Extract the [x, y] coordinate from the center of the cell holding the provided text.  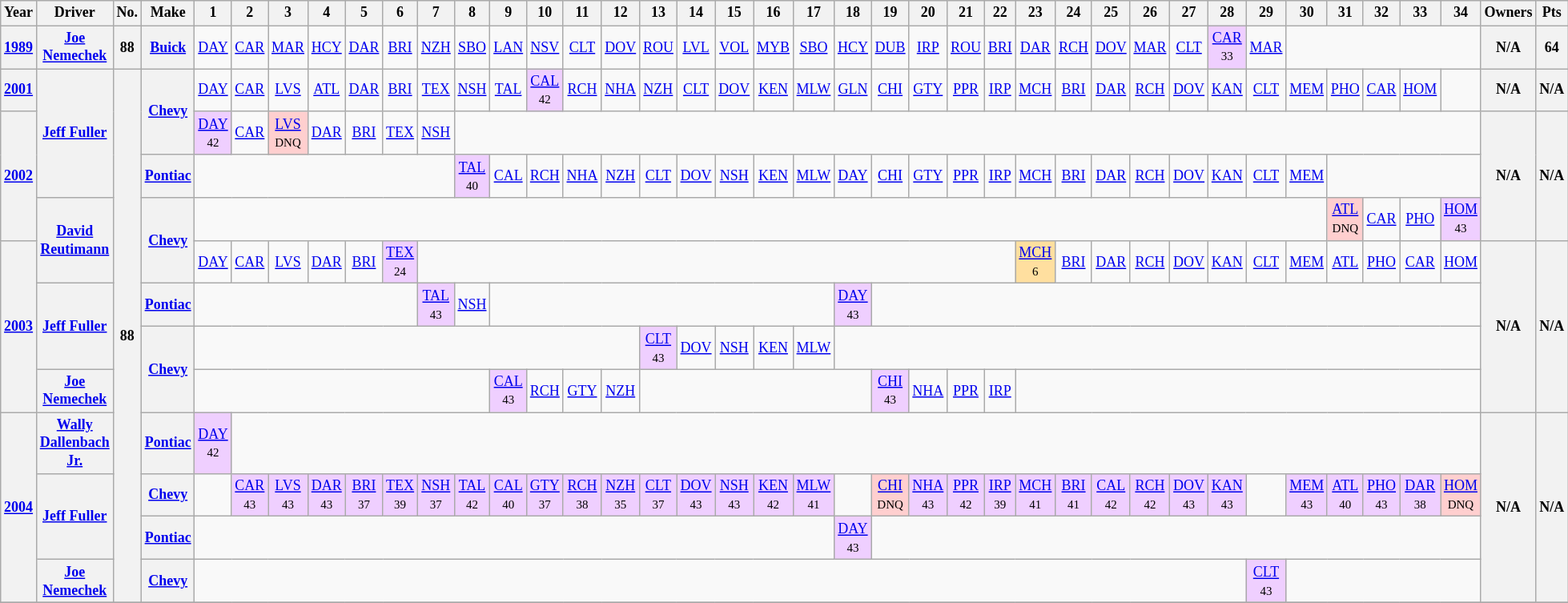
30 [1307, 13]
19 [891, 13]
VOL [734, 47]
17 [814, 13]
GTY37 [545, 495]
TEX39 [400, 495]
ATL40 [1345, 495]
32 [1381, 13]
LVL [696, 47]
BRI41 [1074, 495]
TAL40 [472, 176]
DAR43 [327, 495]
25 [1111, 13]
KAN43 [1227, 495]
TAL42 [472, 495]
MEM43 [1307, 495]
21 [966, 13]
1 [213, 13]
HOMDNQ [1461, 495]
31 [1345, 13]
2003 [19, 327]
33 [1421, 13]
IRP39 [999, 495]
PPR42 [966, 495]
18 [854, 13]
26 [1150, 13]
LAN [509, 47]
NHA43 [928, 495]
29 [1266, 13]
27 [1189, 13]
23 [1035, 13]
24 [1074, 13]
Driver [74, 13]
TEX24 [400, 262]
Year [19, 13]
2 [250, 13]
15 [734, 13]
LVS43 [288, 495]
2002 [19, 176]
64 [1552, 47]
NSV [545, 47]
GLN [854, 90]
CHIDNQ [891, 495]
6 [400, 13]
LVSDNQ [288, 133]
DAR38 [1421, 495]
CHI43 [891, 391]
Make [168, 13]
10 [545, 13]
MCH6 [1035, 262]
8 [472, 13]
2004 [19, 508]
RCH42 [1150, 495]
Buick [168, 47]
TAL [509, 90]
9 [509, 13]
Owners [1509, 13]
No. [127, 13]
CAL43 [509, 391]
13 [658, 13]
12 [621, 13]
20 [928, 13]
David Reutimann [74, 240]
RCH38 [582, 495]
MLW41 [814, 495]
14 [696, 13]
4 [327, 13]
34 [1461, 13]
3 [288, 13]
1989 [19, 47]
Wally Dallenbach Jr. [74, 443]
MYB [774, 47]
NSH37 [436, 495]
TAL43 [436, 305]
CAR33 [1227, 47]
11 [582, 13]
28 [1227, 13]
CAL [509, 176]
DUB [891, 47]
2001 [19, 90]
NZH35 [621, 495]
ATLDNQ [1345, 219]
NSH43 [734, 495]
PHO43 [1381, 495]
BRI37 [364, 495]
MCH41 [1035, 495]
Pts [1552, 13]
CLT37 [658, 495]
5 [364, 13]
KEN42 [774, 495]
CAR43 [250, 495]
7 [436, 13]
22 [999, 13]
CAL40 [509, 495]
16 [774, 13]
HOM43 [1461, 219]
